Find where the given text appears and provide that cell's center as [x, y] coordinate. 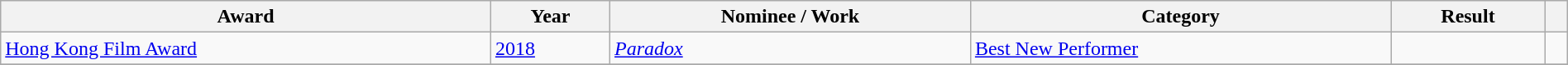
Year [550, 17]
Best New Performer [1180, 48]
Category [1180, 17]
2018 [550, 48]
Nominee / Work [791, 17]
Hong Kong Film Award [246, 48]
Paradox [791, 48]
Result [1468, 17]
Award [246, 17]
